Provide the [X, Y] coordinate of the cell's center where the given text is located.  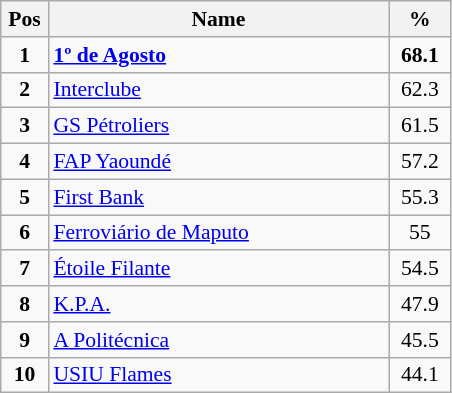
8 [25, 304]
61.5 [420, 126]
54.5 [420, 269]
FAP Yaoundé [218, 162]
% [420, 19]
5 [25, 197]
44.1 [420, 375]
Name [218, 19]
57.2 [420, 162]
First Bank [218, 197]
55 [420, 233]
45.5 [420, 340]
USIU Flames [218, 375]
68.1 [420, 55]
Interclube [218, 90]
9 [25, 340]
GS Pétroliers [218, 126]
6 [25, 233]
Pos [25, 19]
Étoile Filante [218, 269]
A Politécnica [218, 340]
1 [25, 55]
Ferroviário de Maputo [218, 233]
47.9 [420, 304]
4 [25, 162]
55.3 [420, 197]
7 [25, 269]
3 [25, 126]
10 [25, 375]
K.P.A. [218, 304]
2 [25, 90]
1º de Agosto [218, 55]
62.3 [420, 90]
